Return the (x, y) coordinate for the center point of the cell that contains the specified text.  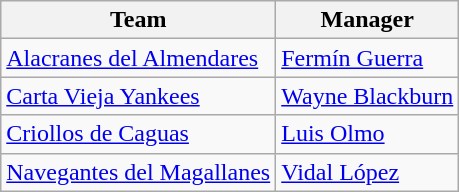
Carta Vieja Yankees (138, 96)
Vidal López (368, 172)
Criollos de Caguas (138, 134)
Wayne Blackburn (368, 96)
Luis Olmo (368, 134)
Fermín Guerra (368, 58)
Alacranes del Almendares (138, 58)
Manager (368, 20)
Navegantes del Magallanes (138, 172)
Team (138, 20)
